Return the [x, y] coordinate for the center point of the cell that contains the specified text.  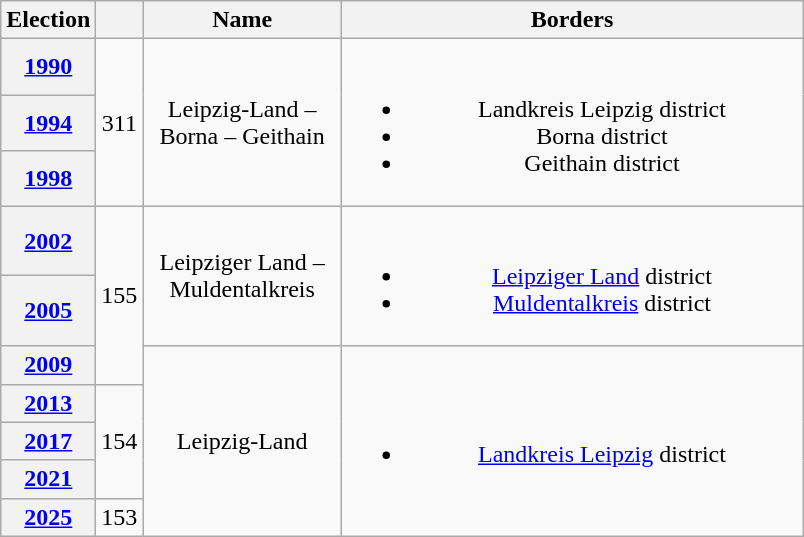
1990 [48, 67]
153 [120, 517]
1998 [48, 178]
Landkreis Leipzig districtBorna districtGeithain district [572, 122]
155 [120, 295]
Borders [572, 20]
Landkreis Leipzig district [572, 441]
2009 [48, 365]
2017 [48, 441]
2005 [48, 311]
2025 [48, 517]
311 [120, 122]
Leipziger Land – Muldentalkreis [242, 276]
2021 [48, 479]
Leipziger Land districtMuldentalkreis district [572, 276]
2013 [48, 403]
154 [120, 441]
Leipzig-Land – Borna – Geithain [242, 122]
Election [48, 20]
2002 [48, 241]
1994 [48, 122]
Leipzig-Land [242, 441]
Name [242, 20]
